Locate the cell with the specified text and output its [X, Y] center coordinate. 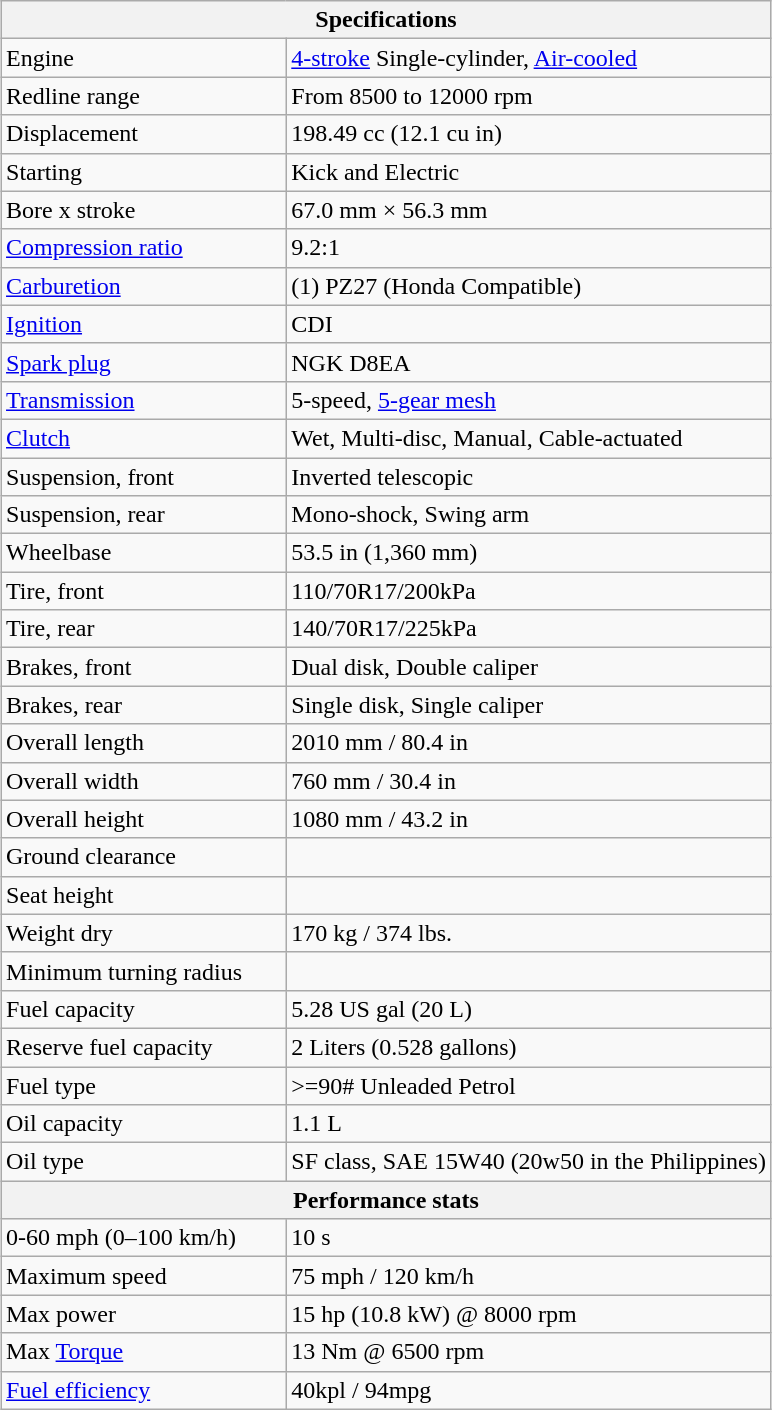
Kick and Electric [529, 172]
Carburetion [142, 286]
From 8500 to 12000 rpm [529, 96]
40kpl / 94mpg [529, 1390]
170 kg / 374 lbs. [529, 933]
Wheelbase [142, 553]
13 Nm @ 6500 rpm [529, 1352]
Engine [142, 58]
0-60 mph (0–100 km/h) [142, 1238]
CDI [529, 324]
Max power [142, 1314]
Ground clearance [142, 857]
Clutch [142, 438]
Redline range [142, 96]
Oil type [142, 1162]
110/70R17/200kPa [529, 591]
Reserve fuel capacity [142, 1047]
Suspension, rear [142, 515]
Overall length [142, 743]
Oil capacity [142, 1124]
198.49 cc (12.1 cu in) [529, 134]
9.2:1 [529, 248]
(1) PZ27 (Honda Compatible) [529, 286]
SF class, SAE 15W40 (20w50 in the Philippines) [529, 1162]
Displacement [142, 134]
Maximum speed [142, 1276]
Suspension, front [142, 477]
Inverted telescopic [529, 477]
1080 mm / 43.2 in [529, 819]
Overall width [142, 781]
2010 mm / 80.4 in [529, 743]
Starting [142, 172]
Performance stats [386, 1200]
75 mph / 120 km/h [529, 1276]
Tire, front [142, 591]
Brakes, front [142, 667]
NGK D8EA [529, 362]
10 s [529, 1238]
Single disk, Single caliper [529, 705]
Wet, Multi-disc, Manual, Cable-actuated [529, 438]
5-speed, 5-gear mesh [529, 400]
53.5 in (1,360 mm) [529, 553]
Brakes, rear [142, 705]
Fuel efficiency [142, 1390]
Ignition [142, 324]
67.0 mm × 56.3 mm [529, 210]
Mono-shock, Swing arm [529, 515]
Compression ratio [142, 248]
4-stroke Single-cylinder, Air-cooled [529, 58]
5.28 US gal (20 L) [529, 1009]
Spark plug [142, 362]
140/70R17/225kPa [529, 629]
Weight dry [142, 933]
15 hp (10.8 kW) @ 8000 rpm [529, 1314]
Fuel type [142, 1085]
1.1 L [529, 1124]
Bore x stroke [142, 210]
Minimum turning radius [142, 971]
Fuel capacity [142, 1009]
Specifications [386, 20]
760 mm / 30.4 in [529, 781]
2 Liters (0.528 gallons) [529, 1047]
Seat height [142, 895]
Overall height [142, 819]
>=90# Unleaded Petrol [529, 1085]
Tire, rear [142, 629]
Dual disk, Double caliper [529, 667]
Max Torque [142, 1352]
Transmission [142, 400]
